Extract the (X, Y) coordinate from the center of the cell holding the provided text.  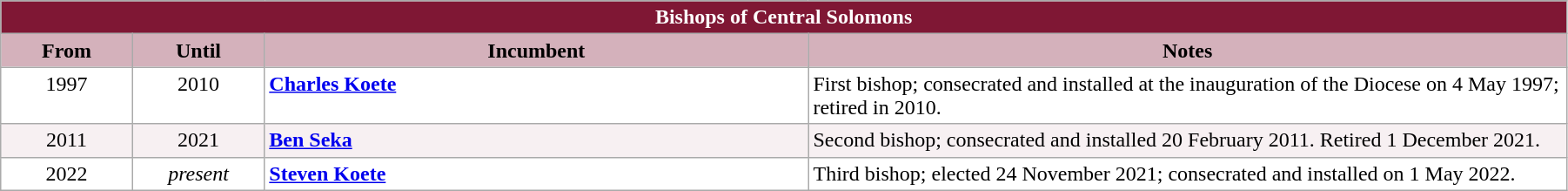
Ben Seka (536, 140)
2011 (67, 140)
2010 (198, 96)
Incumbent (536, 51)
First bishop; consecrated and installed at the inauguration of the Diocese on 4 May 1997; retired in 2010. (1188, 96)
present (198, 174)
2022 (67, 174)
Charles Koete (536, 96)
From (67, 51)
Second bishop; consecrated and installed 20 February 2011. Retired 1 December 2021. (1188, 140)
Bishops of Central Solomons (784, 17)
Third bishop; elected 24 November 2021; consecrated and installed on 1 May 2022. (1188, 174)
Notes (1188, 51)
1997 (67, 96)
Until (198, 51)
2021 (198, 140)
Steven Koete (536, 174)
